Detect which cell encompasses the target text, then output its [X, Y] center coordinate. 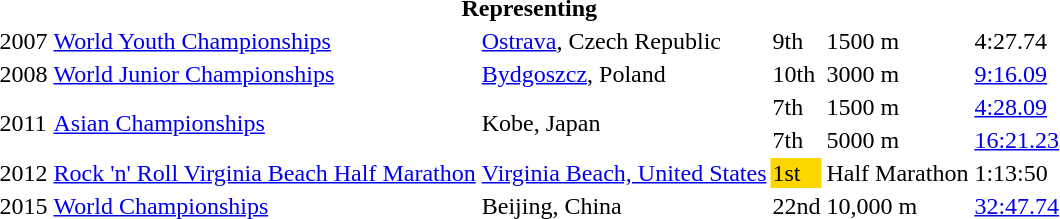
Half Marathon [898, 173]
10th [796, 74]
Ostrava, Czech Republic [624, 41]
Virginia Beach, United States [624, 173]
Bydgoszcz, Poland [624, 74]
World Youth Championships [264, 41]
1st [796, 173]
3000 m [898, 74]
5000 m [898, 140]
World Junior Championships [264, 74]
9th [796, 41]
Rock 'n' Roll Virginia Beach Half Marathon [264, 173]
Kobe, Japan [624, 124]
Asian Championships [264, 124]
